Provide the [x, y] coordinate of the cell's center where the given text is located.  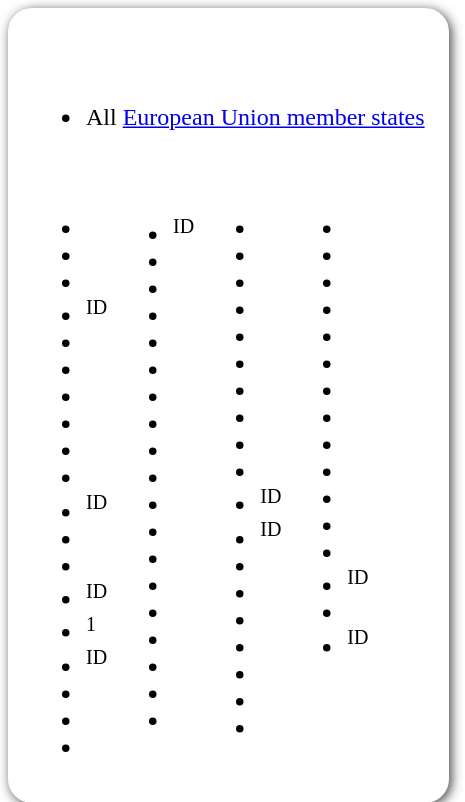
All European Union member states IDIDID1ID ID IDID IDID [228, 405]
ID [154, 474]
All European Union member states [225, 104]
IDIDID1ID [66, 474]
